Return the [x, y] coordinate for the center point of the cell that contains the specified text.  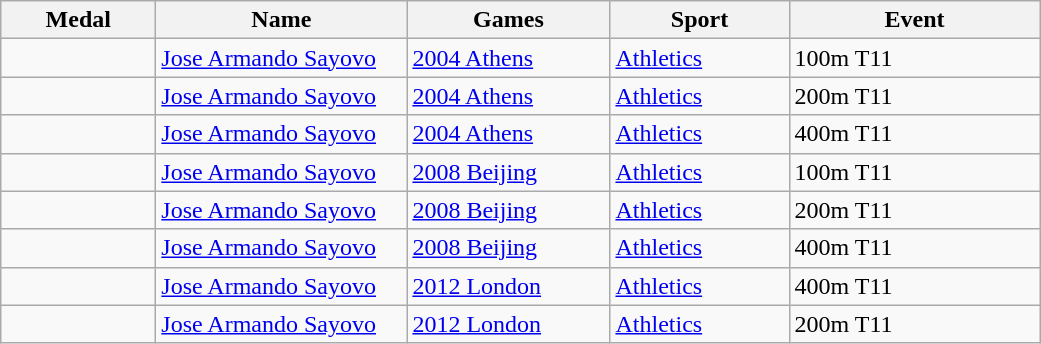
Name [282, 20]
Medal [78, 20]
Event [914, 20]
Games [508, 20]
Sport [700, 20]
